Capture the cell that displays the provided text and extract its [X, Y] central coordinate. 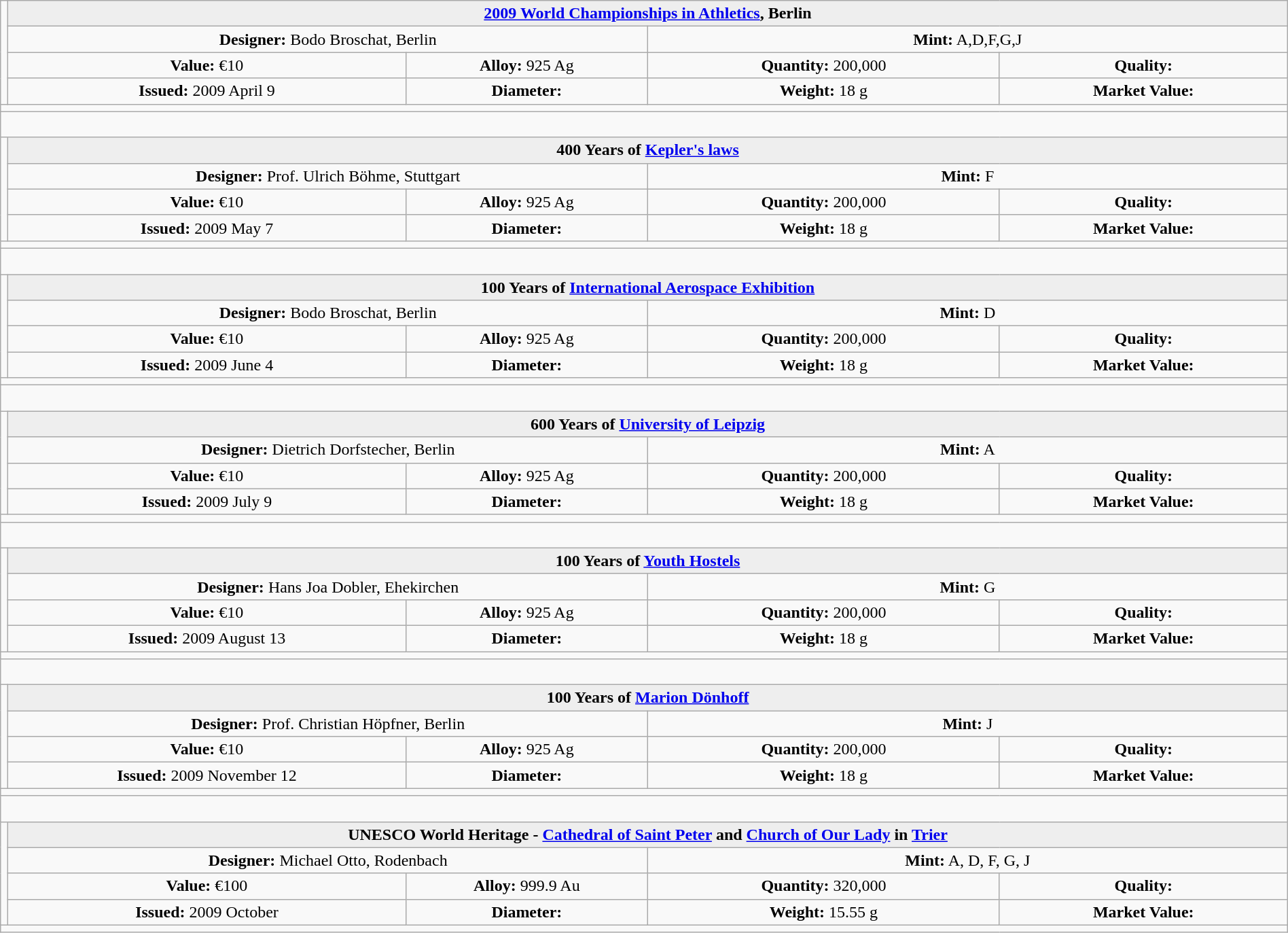
UNESCO World Heritage - Cathedral of Saint Peter and Church of Our Lady in Trier [648, 834]
100 Years of Marion Dönhoff [648, 698]
2009 World Championships in Athletics, Berlin [648, 14]
Mint: D [968, 313]
400 Years of Kepler's laws [648, 150]
Mint: A, D, F, G, J [968, 860]
Mint: G [968, 586]
Issued: 2009 June 4 [207, 365]
Mint: J [968, 724]
Issued: 2009 April 9 [207, 91]
Designer: Hans Joa Dobler, Ehekirchen [328, 586]
100 Years of International Aerospace Exhibition [648, 287]
Designer: Prof. Christian Höpfner, Berlin [328, 724]
Alloy: 999.9 Au [526, 886]
Weight: 15.55 g [824, 912]
Issued: 2009 August 13 [207, 638]
Issued: 2009 May 7 [207, 228]
Designer: Prof. Ulrich Böhme, Stuttgart [328, 176]
100 Years of Youth Hostels [648, 561]
Mint: A,D,F,G,J [968, 39]
Issued: 2009 July 9 [207, 501]
Mint: F [968, 176]
600 Years of University of Leipzig [648, 424]
Designer: Dietrich Dorfstecher, Berlin [328, 450]
Designer: Michael Otto, Rodenbach [328, 860]
Value: €100 [207, 886]
Issued: 2009 November 12 [207, 775]
Mint: A [968, 450]
Quantity: 320,000 [824, 886]
Issued: 2009 October [207, 912]
